Return the [X, Y] coordinate for the center point of the cell that contains the specified text.  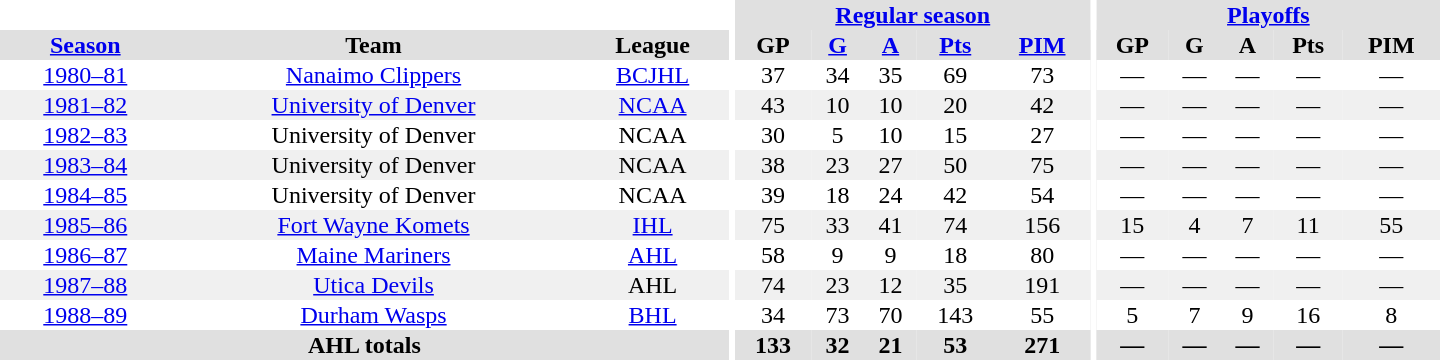
50 [955, 165]
4 [1194, 225]
69 [955, 75]
58 [773, 255]
Fort Wayne Komets [374, 225]
Maine Mariners [374, 255]
70 [890, 315]
BCJHL [652, 75]
12 [890, 285]
1985–86 [86, 225]
AHL totals [364, 345]
1981–82 [86, 105]
Team [374, 45]
League [652, 45]
1988–89 [86, 315]
1980–81 [86, 75]
41 [890, 225]
33 [838, 225]
Durham Wasps [374, 315]
20 [955, 105]
8 [1391, 315]
21 [890, 345]
32 [838, 345]
191 [1042, 285]
38 [773, 165]
Season [86, 45]
Playoffs [1268, 15]
1984–85 [86, 195]
IHL [652, 225]
BHL [652, 315]
53 [955, 345]
1983–84 [86, 165]
54 [1042, 195]
30 [773, 135]
143 [955, 315]
156 [1042, 225]
Regular season [913, 15]
Nanaimo Clippers [374, 75]
1986–87 [86, 255]
80 [1042, 255]
24 [890, 195]
43 [773, 105]
11 [1308, 225]
1987–88 [86, 285]
271 [1042, 345]
37 [773, 75]
133 [773, 345]
1982–83 [86, 135]
Utica Devils [374, 285]
16 [1308, 315]
39 [773, 195]
